Locate the cell with the specified text and output its (x, y) center coordinate. 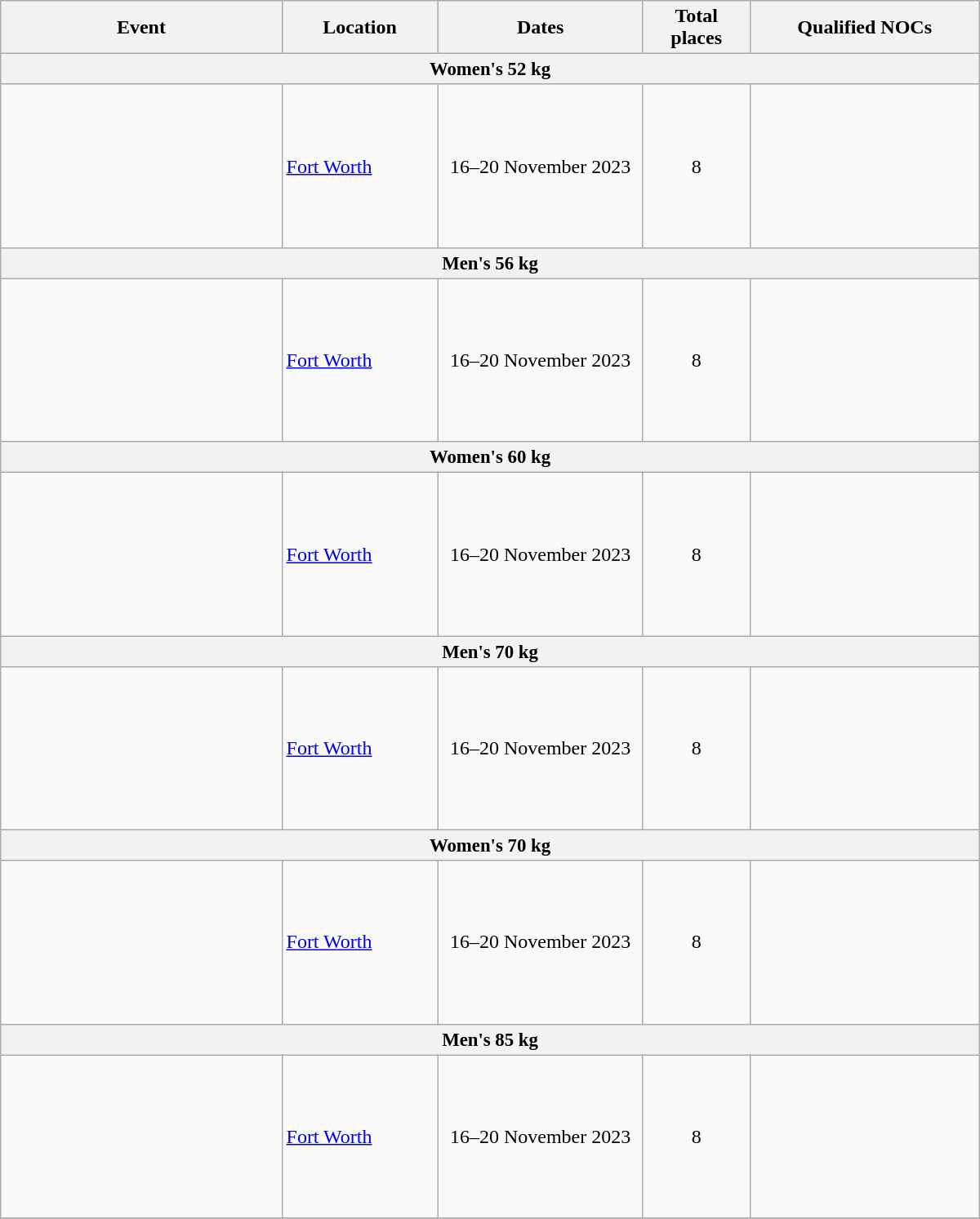
Total places (696, 28)
Men's 56 kg (490, 263)
Dates (541, 28)
Location (359, 28)
Women's 70 kg (490, 845)
Event (141, 28)
Women's 60 kg (490, 457)
Women's 52 kg (490, 69)
Qualified NOCs (864, 28)
Men's 70 kg (490, 652)
Men's 85 kg (490, 1039)
